Search for the cell housing the specified text and yield its [x, y] center coordinate. 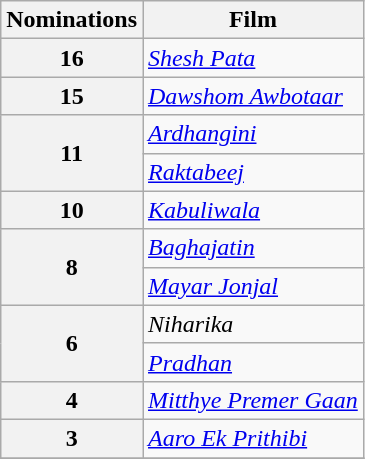
Kabuliwala [252, 210]
3 [72, 438]
Niharika [252, 324]
Baghajatin [252, 248]
Dawshom Awbotaar [252, 96]
Shesh Pata [252, 58]
Mitthye Premer Gaan [252, 400]
Pradhan [252, 362]
Film [252, 20]
8 [72, 267]
6 [72, 343]
Mayar Jonjal [252, 286]
Nominations [72, 20]
10 [72, 210]
Ardhangini [252, 134]
11 [72, 153]
15 [72, 96]
Aaro Ek Prithibi [252, 438]
Raktabeej [252, 172]
4 [72, 400]
16 [72, 58]
